Detect which cell encompasses the target text, then output its (X, Y) center coordinate. 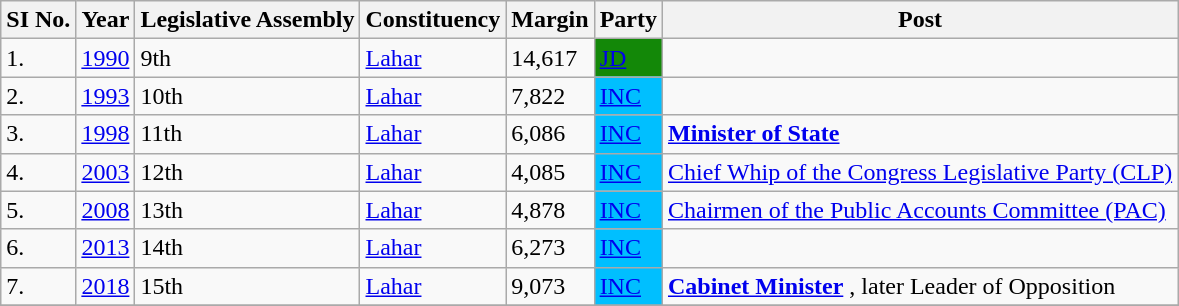
7. (38, 286)
Party (628, 20)
11th (248, 134)
2003 (106, 172)
Margin (550, 20)
Constituency (433, 20)
Chairmen of the Public Accounts Committee (PAC) (920, 210)
Post (920, 20)
2008 (106, 210)
9,073 (550, 286)
4,878 (550, 210)
1998 (106, 134)
Chief Whip of the Congress Legislative Party (CLP) (920, 172)
6,273 (550, 248)
Minister of State (920, 134)
JD (628, 58)
14,617 (550, 58)
1. (38, 58)
1993 (106, 96)
15th (248, 286)
1990 (106, 58)
2. (38, 96)
6. (38, 248)
3. (38, 134)
2013 (106, 248)
4. (38, 172)
Legislative Assembly (248, 20)
2018 (106, 286)
12th (248, 172)
9th (248, 58)
Cabinet Minister , later Leader of Opposition (920, 286)
6,086 (550, 134)
5. (38, 210)
4,085 (550, 172)
7,822 (550, 96)
13th (248, 210)
Year (106, 20)
10th (248, 96)
SI No. (38, 20)
14th (248, 248)
